Pinpoint the cell where the given text exists, returning its [x, y] midpoint coordinate. 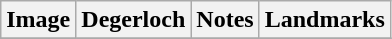
Notes [225, 20]
Degerloch [134, 20]
Image [38, 20]
Landmarks [324, 20]
